From the cell containing the given text, extract its center point as [X, Y] coordinate. 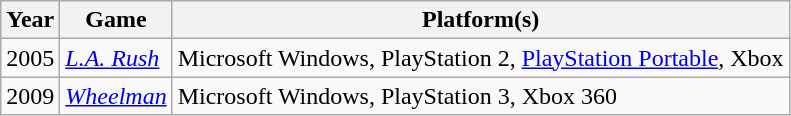
Year [30, 20]
L.A. Rush [116, 58]
Wheelman [116, 96]
Microsoft Windows, PlayStation 3, Xbox 360 [480, 96]
2009 [30, 96]
2005 [30, 58]
Microsoft Windows, PlayStation 2, PlayStation Portable, Xbox [480, 58]
Platform(s) [480, 20]
Game [116, 20]
